Provide the (x, y) coordinate of the cell's center where the given text is located.  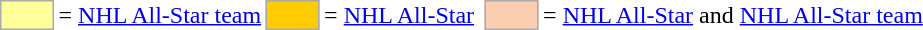
= NHL All-Star team (160, 15)
= NHL All-Star (400, 15)
